Return the (X, Y) coordinate for the center point of the cell that contains the specified text.  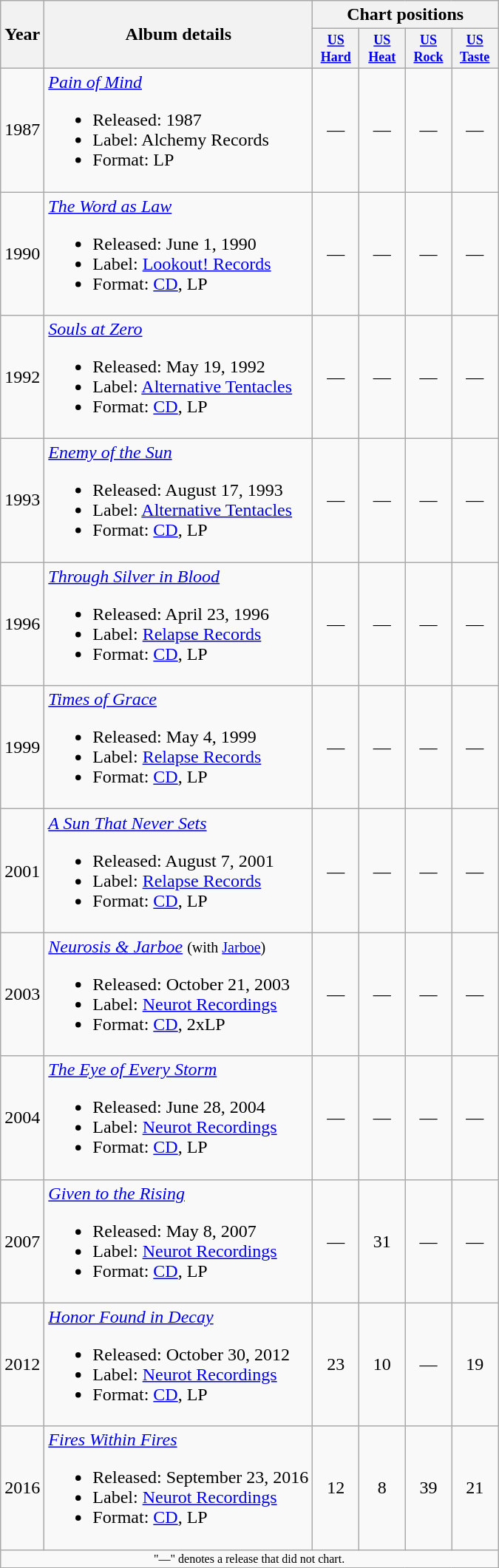
Pain of MindReleased: 1987Label: Alchemy RecordsFormat: LP (179, 130)
19 (475, 1364)
2012 (22, 1364)
Chart positions (405, 15)
Given to the RisingReleased: May 8, 2007Label: Neurot RecordingsFormat: CD, LP (179, 1241)
US Heat (381, 49)
Year (22, 35)
2003 (22, 995)
Through Silver in BloodReleased: April 23, 1996Label: Relapse RecordsFormat: CD, LP (179, 624)
1996 (22, 624)
Honor Found in DecayReleased: October 30, 2012Label: Neurot RecordingsFormat: CD, LP (179, 1364)
2004 (22, 1117)
1993 (22, 501)
Fires Within FiresReleased: September 23, 2016Label: Neurot RecordingsFormat: CD, LP (179, 1488)
Album details (179, 35)
39 (429, 1488)
US Rock (429, 49)
"—" denotes a release that did not chart. (250, 1558)
The Word as LawReleased: June 1, 1990Label: Lookout! RecordsFormat: CD, LP (179, 254)
1992 (22, 377)
31 (381, 1241)
23 (336, 1364)
1999 (22, 748)
The Eye of Every StormReleased: June 28, 2004Label: Neurot RecordingsFormat: CD, LP (179, 1117)
Times of GraceReleased: May 4, 1999Label: Relapse RecordsFormat: CD, LP (179, 748)
2016 (22, 1488)
Neurosis & Jarboe (with Jarboe)Released: October 21, 2003Label: Neurot RecordingsFormat: CD, 2xLP (179, 995)
2001 (22, 870)
8 (381, 1488)
US Taste (475, 49)
1987 (22, 130)
1990 (22, 254)
12 (336, 1488)
2007 (22, 1241)
Souls at ZeroReleased: May 19, 1992Label: Alternative TentaclesFormat: CD, LP (179, 377)
A Sun That Never SetsReleased: August 7, 2001Label: Relapse RecordsFormat: CD, LP (179, 870)
21 (475, 1488)
Enemy of the SunReleased: August 17, 1993Label: Alternative TentaclesFormat: CD, LP (179, 501)
10 (381, 1364)
US Hard (336, 49)
